From the cell containing the given text, extract its center point as (X, Y) coordinate. 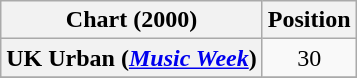
UK Urban (Music Week) (132, 58)
Chart (2000) (132, 20)
30 (309, 58)
Position (309, 20)
